Output the (X, Y) coordinate of the center of the cell containing the given text.  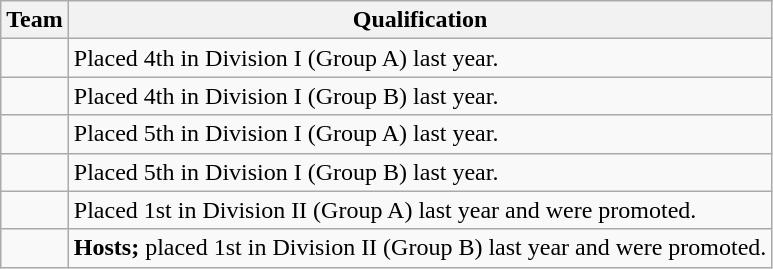
Placed 5th in Division I (Group B) last year. (420, 172)
Team (35, 20)
Placed 1st in Division II (Group A) last year and were promoted. (420, 210)
Placed 4th in Division I (Group A) last year. (420, 58)
Placed 4th in Division I (Group B) last year. (420, 96)
Hosts; placed 1st in Division II (Group B) last year and were promoted. (420, 248)
Placed 5th in Division I (Group A) last year. (420, 134)
Qualification (420, 20)
